From the cell containing the given text, extract its center point as (X, Y) coordinate. 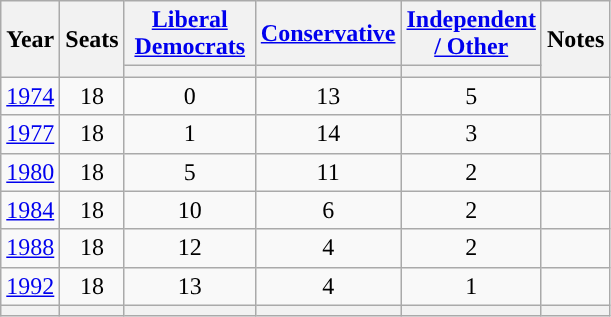
Year (30, 39)
1984 (30, 210)
Liberal Democrats (190, 34)
1988 (30, 248)
6 (328, 210)
11 (328, 172)
Seats (92, 39)
1977 (30, 134)
Conservative (328, 34)
1992 (30, 286)
12 (190, 248)
Notes (575, 39)
1980 (30, 172)
1974 (30, 96)
Independent / Other (471, 34)
3 (471, 134)
10 (190, 210)
0 (190, 96)
14 (328, 134)
